Determine the [x, y] coordinate at the center of the cell enclosing the given text.  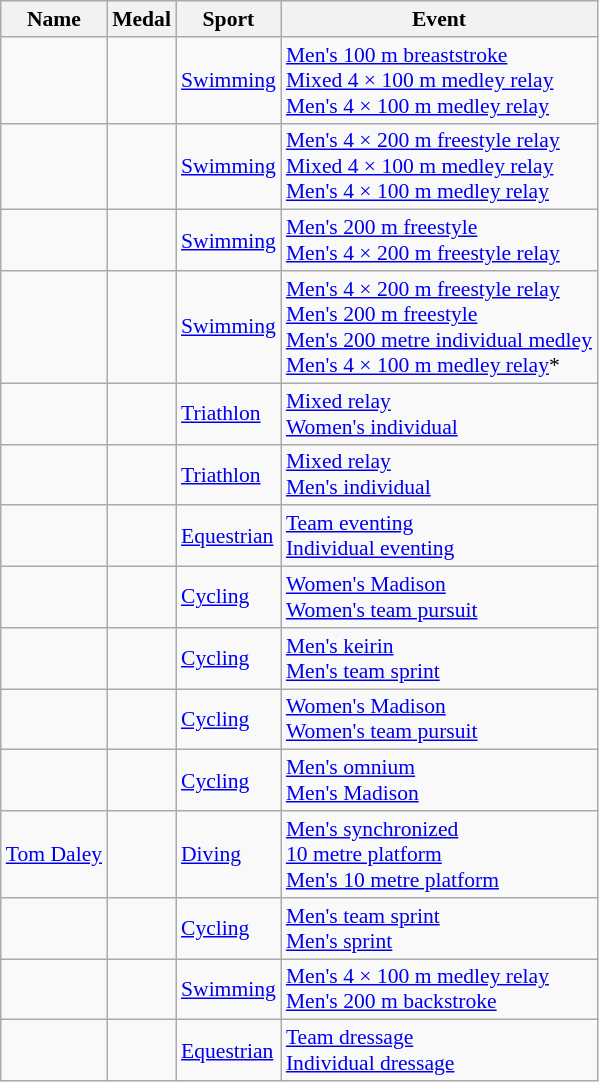
Tom Daley [54, 854]
Diving [228, 854]
Men's 100 m breaststrokeMixed 4 × 100 m medley relayMen's 4 × 100 m medley relay [439, 80]
Mixed relayMen's individual [439, 474]
Men's 4 × 200 m freestyle relayMixed 4 × 100 m medley relayMen's 4 × 100 m medley relay [439, 166]
Team eventingIndividual eventing [439, 536]
Men's 4 × 100 m medley relayMen's 200 m backstroke [439, 990]
Men's 4 × 200 m freestyle relayMen's 200 m freestyleMen's 200 metre individual medleyMen's 4 × 100 m medley relay* [439, 327]
Men's 200 m freestyleMen's 4 × 200 m freestyle relay [439, 240]
Men's keirin Men's team sprint [439, 658]
Men's team sprintMen's sprint [439, 928]
Medal [142, 19]
Mixed relayWomen's individual [439, 414]
Team dressageIndividual dressage [439, 1050]
Sport [228, 19]
Men's synchronized10 metre platformMen's 10 metre platform [439, 854]
Men's omnium Men's Madison [439, 780]
Name [54, 19]
Event [439, 19]
